Output the (x, y) coordinate of the center of the cell containing the given text.  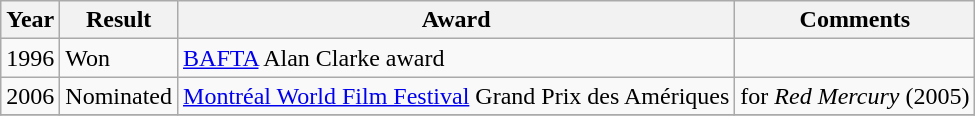
2006 (30, 96)
for Red Mercury (2005) (855, 96)
1996 (30, 58)
Year (30, 20)
BAFTA Alan Clarke award (456, 58)
Result (119, 20)
Won (119, 58)
Nominated (119, 96)
Montréal World Film Festival Grand Prix des Amériques (456, 96)
Comments (855, 20)
Award (456, 20)
